Return (X, Y) of the center of cell containing provided text 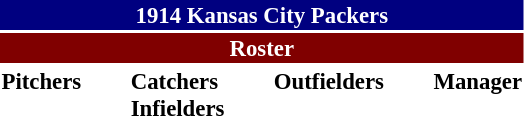
1914 Kansas City Packers (262, 15)
Roster (262, 48)
